Identify which cell holds the provided text, then report its (x, y) central coordinate. 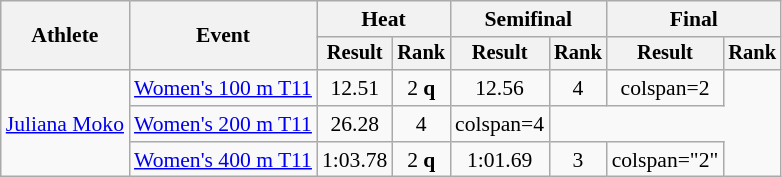
Women's 200 m T11 (223, 124)
Event (223, 36)
12.56 (500, 88)
colspan=4 (500, 124)
2 q (421, 88)
Juliana Moko (65, 124)
12.51 (354, 88)
Heat (384, 19)
Final (694, 19)
Athlete (65, 36)
Semifinal (528, 19)
26.28 (354, 124)
Women's 100 m T11 (223, 88)
colspan=2 (666, 88)
